Capture the cell that displays the provided text and extract its [x, y] central coordinate. 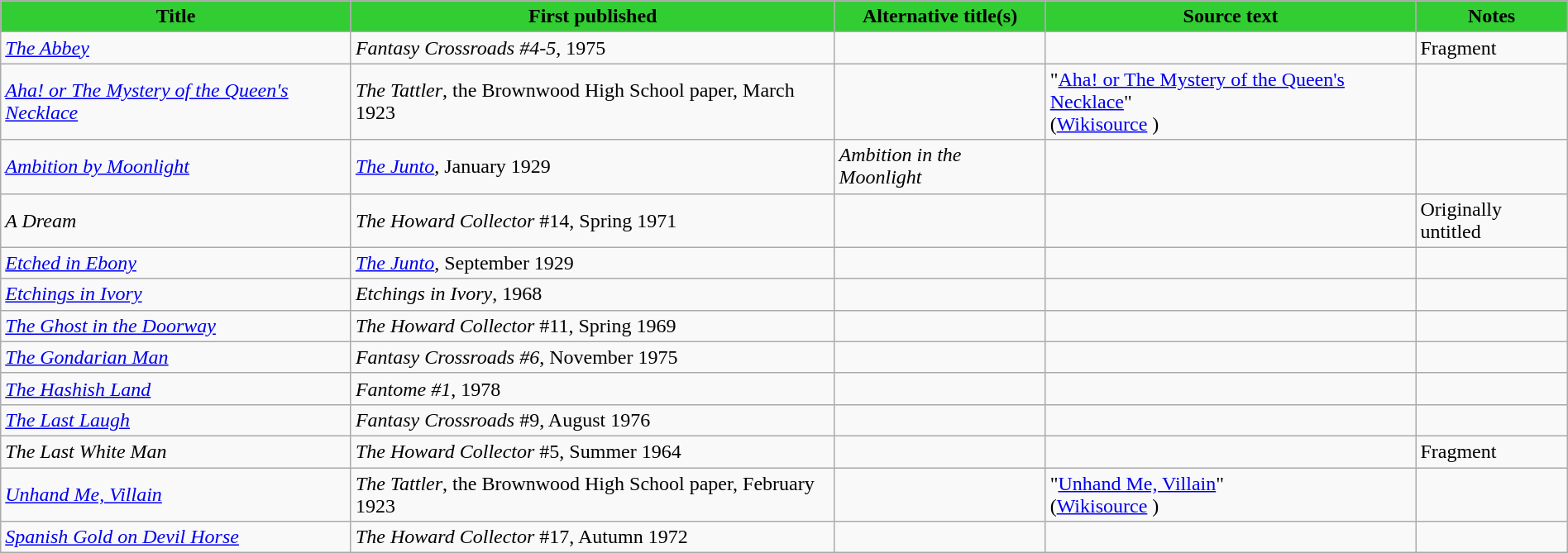
Ambition by Moonlight [176, 167]
The Tattler, the Brownwood High School paper, March 1923 [592, 102]
Spanish Gold on Devil Horse [176, 537]
Fantasy Crossroads #6, November 1975 [592, 357]
Unhand Me, Villain [176, 494]
The Junto, September 1929 [592, 263]
Fantome #1, 1978 [592, 389]
Originally untitled [1492, 220]
The Gondarian Man [176, 357]
The Junto, January 1929 [592, 167]
Source text [1231, 17]
The Howard Collector #11, Spring 1969 [592, 326]
First published [592, 17]
Ambition in the Moonlight [939, 167]
The Hashish Land [176, 389]
Alternative title(s) [939, 17]
Aha! or The Mystery of the Queen's Necklace [176, 102]
Etched in Ebony [176, 263]
The Howard Collector #5, Summer 1964 [592, 451]
Fantasy Crossroads #9, August 1976 [592, 420]
The Howard Collector #14, Spring 1971 [592, 220]
"Aha! or The Mystery of the Queen's Necklace" (Wikisource ) [1231, 102]
The Howard Collector #17, Autumn 1972 [592, 537]
"Unhand Me, Villain" (Wikisource ) [1231, 494]
Title [176, 17]
The Ghost in the Doorway [176, 326]
The Tattler, the Brownwood High School paper, February 1923 [592, 494]
The Last Laugh [176, 420]
A Dream [176, 220]
The Last White Man [176, 451]
Fantasy Crossroads #4-5, 1975 [592, 48]
Etchings in Ivory, 1968 [592, 294]
Notes [1492, 17]
Etchings in Ivory [176, 294]
The Abbey [176, 48]
